Return the (X, Y) coordinate for the center point of the cell that contains the specified text.  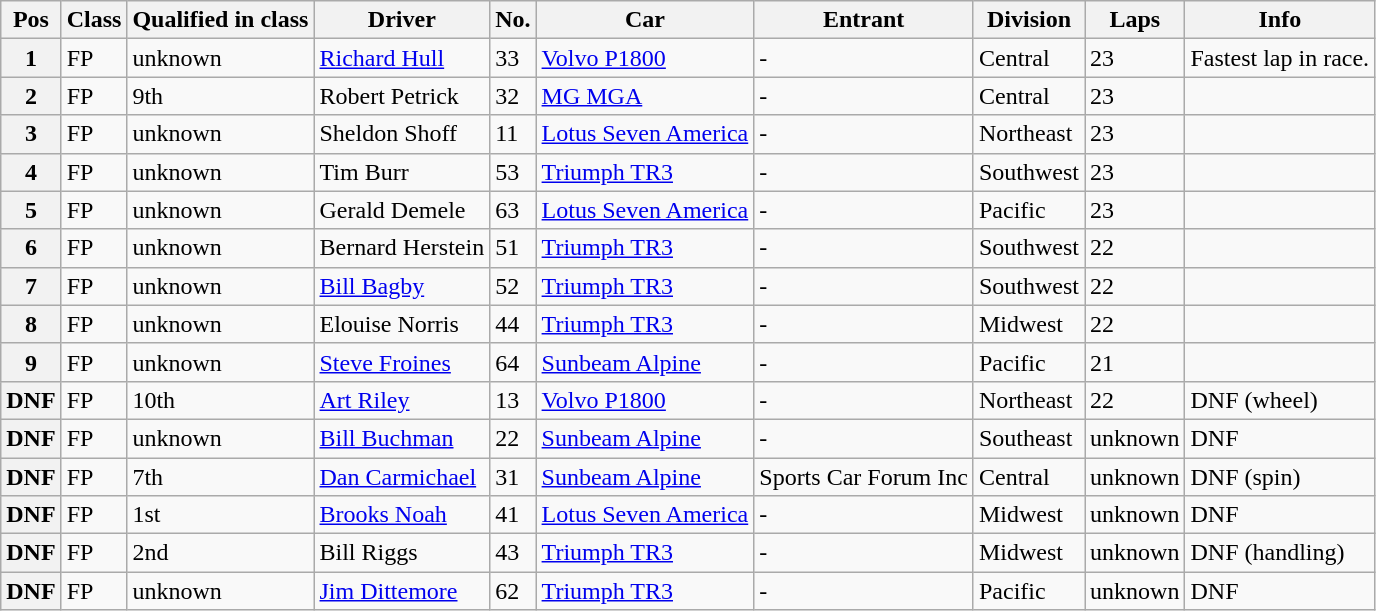
9th (220, 96)
11 (513, 134)
Bernard Herstein (402, 248)
Robert Petrick (402, 96)
7th (220, 477)
62 (513, 591)
Class (94, 20)
No. (513, 20)
Entrant (864, 20)
Pos (31, 20)
Bill Riggs (402, 553)
8 (31, 324)
21 (1135, 362)
Steve Froines (402, 362)
Car (645, 20)
10th (220, 400)
5 (31, 210)
Bill Buchman (402, 438)
51 (513, 248)
Sports Car Forum Inc (864, 477)
32 (513, 96)
1st (220, 515)
63 (513, 210)
DNF (wheel) (1280, 400)
Qualified in class (220, 20)
Fastest lap in race. (1280, 58)
Bill Bagby (402, 286)
Driver (402, 20)
52 (513, 286)
53 (513, 172)
1 (31, 58)
64 (513, 362)
Art Riley (402, 400)
Tim Burr (402, 172)
MG MGA (645, 96)
Dan Carmichael (402, 477)
31 (513, 477)
33 (513, 58)
Jim Dittemore (402, 591)
4 (31, 172)
Southeast (1028, 438)
6 (31, 248)
Gerald Demele (402, 210)
43 (513, 553)
7 (31, 286)
13 (513, 400)
Division (1028, 20)
DNF (spin) (1280, 477)
3 (31, 134)
2nd (220, 553)
41 (513, 515)
9 (31, 362)
Laps (1135, 20)
2 (31, 96)
Sheldon Shoff (402, 134)
Elouise Norris (402, 324)
Info (1280, 20)
Richard Hull (402, 58)
DNF (handling) (1280, 553)
Brooks Noah (402, 515)
44 (513, 324)
